Pinpoint the cell where the given text exists, returning its (x, y) midpoint coordinate. 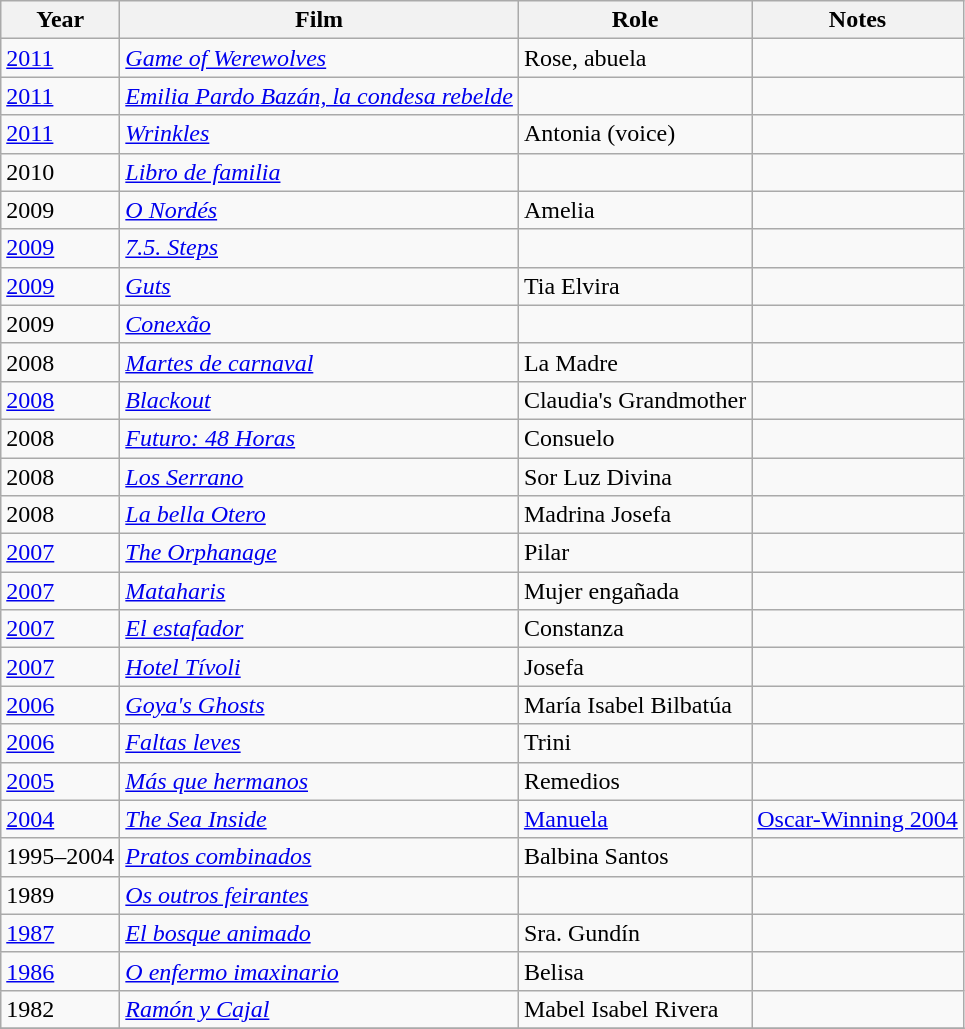
O Nordés (320, 210)
Game of Werewolves (320, 58)
1982 (60, 1009)
La Madre (634, 362)
Role (634, 20)
Futuro: 48 Horas (320, 438)
Tia Elvira (634, 286)
Constanza (634, 629)
Consuelo (634, 438)
Film (320, 20)
Remedios (634, 781)
Notes (858, 20)
The Sea Inside (320, 819)
Rose, abuela (634, 58)
1986 (60, 971)
Oscar-Winning 2004 (858, 819)
Goya's Ghosts (320, 705)
Conexão (320, 324)
2005 (60, 781)
Claudia's Grandmother (634, 400)
Antonia (voice) (634, 134)
Wrinkles (320, 134)
Sra. Gundín (634, 933)
Blackout (320, 400)
2010 (60, 172)
The Orphanage (320, 553)
Belisa (634, 971)
El bosque animado (320, 933)
El estafador (320, 629)
Os outros feirantes (320, 895)
Martes de carnaval (320, 362)
Faltas leves (320, 743)
Manuela (634, 819)
Pratos combinados (320, 857)
Josefa (634, 667)
Más que hermanos (320, 781)
Madrina Josefa (634, 515)
O enfermo imaxinario (320, 971)
1987 (60, 933)
La bella Otero (320, 515)
Ramón y Cajal (320, 1009)
María Isabel Bilbatúa (634, 705)
Libro de familia (320, 172)
Sor Luz Divina (634, 477)
Mataharis (320, 591)
Emilia Pardo Bazán, la condesa rebelde (320, 96)
7.5. Steps (320, 248)
Trini (634, 743)
Amelia (634, 210)
Guts (320, 286)
1995–2004 (60, 857)
Year (60, 20)
2004 (60, 819)
Pilar (634, 553)
Mabel Isabel Rivera (634, 1009)
Balbina Santos (634, 857)
Los Serrano (320, 477)
Hotel Tívoli (320, 667)
Mujer engañada (634, 591)
1989 (60, 895)
